Locate the cell with the specified text and output its [x, y] center coordinate. 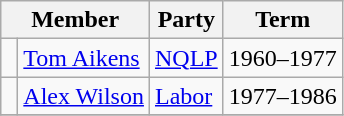
Alex Wilson [84, 96]
1960–1977 [282, 58]
1977–1986 [282, 96]
Labor [186, 96]
Tom Aikens [84, 58]
Term [282, 20]
NQLP [186, 58]
Member [76, 20]
Party [186, 20]
